Output the [X, Y] coordinate of the center of the cell containing the given text.  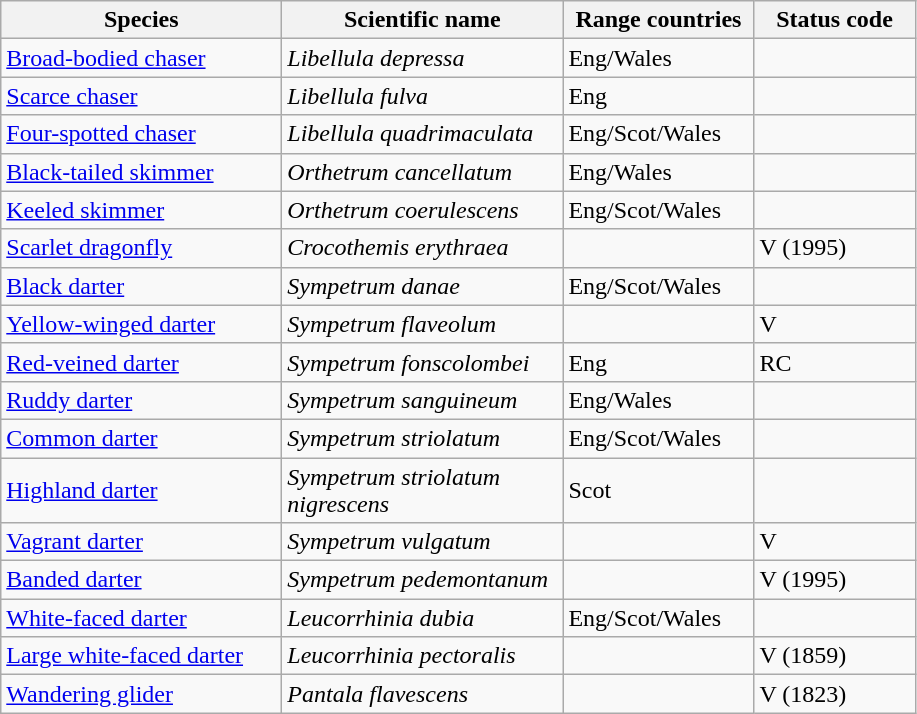
Libellula quadrimaculata [422, 134]
Leucorrhinia pectoralis [422, 656]
RC [834, 362]
Scarlet dragonfly [142, 248]
White-faced darter [142, 618]
Ruddy darter [142, 400]
Orthetrum cancellatum [422, 172]
Orthetrum coerulescens [422, 210]
Pantala flavescens [422, 694]
Sympetrum flaveolum [422, 324]
Range countries [658, 20]
Banded darter [142, 580]
Red-veined darter [142, 362]
Scientific name [422, 20]
Black-tailed skimmer [142, 172]
Scot [658, 490]
Vagrant darter [142, 542]
Sympetrum pedemontanum [422, 580]
Wandering glider [142, 694]
Sympetrum striolatum nigrescens [422, 490]
Sympetrum vulgatum [422, 542]
Highland darter [142, 490]
Status code [834, 20]
Libellula depressa [422, 58]
Sympetrum sanguineum [422, 400]
Keeled skimmer [142, 210]
Scarce chaser [142, 96]
Sympetrum striolatum [422, 438]
Libellula fulva [422, 96]
Sympetrum danae [422, 286]
V (1823) [834, 694]
Sympetrum fonscolombei [422, 362]
Yellow-winged darter [142, 324]
Black darter [142, 286]
Four-spotted chaser [142, 134]
Large white-faced darter [142, 656]
Broad-bodied chaser [142, 58]
Common darter [142, 438]
V (1859) [834, 656]
Species [142, 20]
Leucorrhinia dubia [422, 618]
Crocothemis erythraea [422, 248]
